Identify which cell holds the provided text, then report its (X, Y) central coordinate. 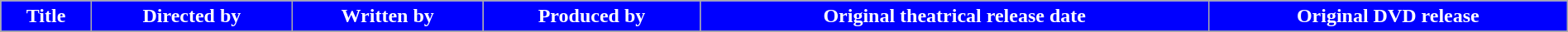
Original theatrical release date (954, 16)
Directed by (192, 16)
Produced by (592, 16)
Title (46, 16)
Original DVD release (1388, 16)
Written by (387, 16)
